Find where the given text appears and provide that cell's center as (x, y) coordinate. 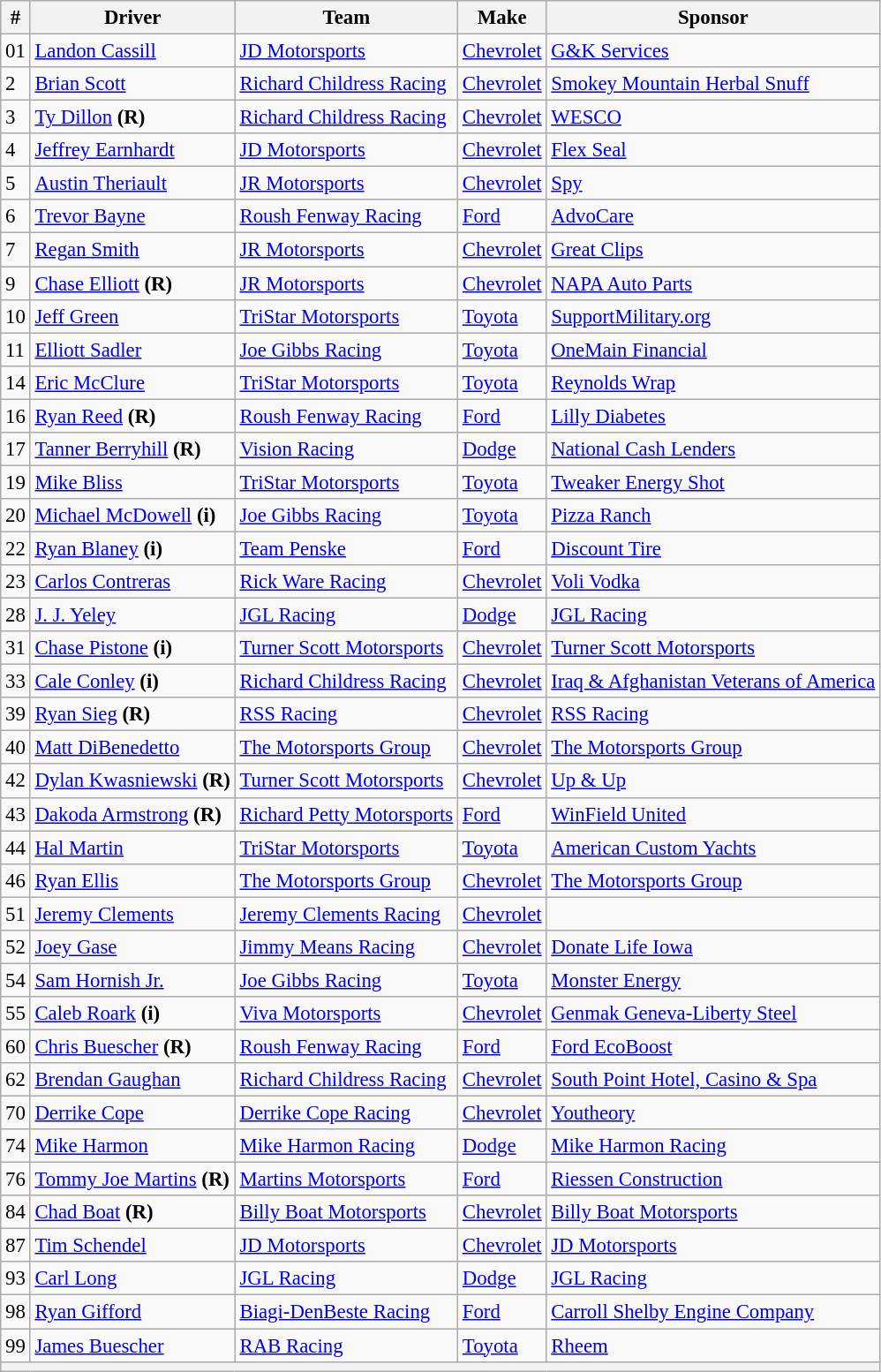
Dakoda Armstrong (R) (132, 814)
Iraq & Afghanistan Veterans of America (713, 682)
Ryan Ellis (132, 880)
84 (16, 1212)
42 (16, 781)
Joey Gase (132, 947)
Ryan Sieg (R) (132, 714)
Trevor Bayne (132, 216)
Smokey Mountain Herbal Snuff (713, 84)
Hal Martin (132, 848)
AdvoCare (713, 216)
Tim Schendel (132, 1246)
Jeffrey Earnhardt (132, 150)
52 (16, 947)
Chad Boat (R) (132, 1212)
Ryan Blaney (i) (132, 548)
Monster Energy (713, 980)
Ty Dillon (R) (132, 117)
Martins Motorsports (346, 1180)
Richard Petty Motorsports (346, 814)
Biagi-DenBeste Racing (346, 1312)
Driver (132, 18)
Caleb Roark (i) (132, 1014)
Vision Racing (346, 449)
Donate Life Iowa (713, 947)
Carlos Contreras (132, 582)
Voli Vodka (713, 582)
James Buescher (132, 1346)
Michael McDowell (i) (132, 516)
39 (16, 714)
46 (16, 880)
40 (16, 748)
Jeff Green (132, 316)
5 (16, 184)
76 (16, 1180)
Tweaker Energy Shot (713, 482)
# (16, 18)
American Custom Yachts (713, 848)
11 (16, 350)
55 (16, 1014)
Chase Elliott (R) (132, 283)
Lilly Diabetes (713, 416)
4 (16, 150)
23 (16, 582)
Ryan Gifford (132, 1312)
74 (16, 1146)
South Point Hotel, Casino & Spa (713, 1080)
7 (16, 250)
Austin Theriault (132, 184)
14 (16, 382)
Genmak Geneva-Liberty Steel (713, 1014)
Great Clips (713, 250)
Pizza Ranch (713, 516)
51 (16, 914)
Make (502, 18)
Tommy Joe Martins (R) (132, 1180)
Ford EcoBoost (713, 1046)
9 (16, 283)
Ryan Reed (R) (132, 416)
Up & Up (713, 781)
20 (16, 516)
33 (16, 682)
Rick Ware Racing (346, 582)
22 (16, 548)
Tanner Berryhill (R) (132, 449)
Sam Hornish Jr. (132, 980)
10 (16, 316)
99 (16, 1346)
Carl Long (132, 1279)
Derrike Cope (132, 1113)
Derrike Cope Racing (346, 1113)
Eric McClure (132, 382)
NAPA Auto Parts (713, 283)
National Cash Lenders (713, 449)
01 (16, 51)
16 (16, 416)
3 (16, 117)
Discount Tire (713, 548)
Elliott Sadler (132, 350)
Youtheory (713, 1113)
Jeremy Clements Racing (346, 914)
Regan Smith (132, 250)
Jimmy Means Racing (346, 947)
Jeremy Clements (132, 914)
Cale Conley (i) (132, 682)
Landon Cassill (132, 51)
44 (16, 848)
Dylan Kwasniewski (R) (132, 781)
SupportMilitary.org (713, 316)
87 (16, 1246)
70 (16, 1113)
Matt DiBenedetto (132, 748)
Flex Seal (713, 150)
Chris Buescher (R) (132, 1046)
WinField United (713, 814)
Carroll Shelby Engine Company (713, 1312)
93 (16, 1279)
Team (346, 18)
Mike Harmon (132, 1146)
Sponsor (713, 18)
98 (16, 1312)
Mike Bliss (132, 482)
OneMain Financial (713, 350)
60 (16, 1046)
Brendan Gaughan (132, 1080)
Rheem (713, 1346)
Riessen Construction (713, 1180)
2 (16, 84)
54 (16, 980)
J. J. Yeley (132, 615)
43 (16, 814)
Viva Motorsports (346, 1014)
WESCO (713, 117)
62 (16, 1080)
31 (16, 648)
Chase Pistone (i) (132, 648)
19 (16, 482)
28 (16, 615)
6 (16, 216)
Team Penske (346, 548)
G&K Services (713, 51)
RAB Racing (346, 1346)
Spy (713, 184)
Brian Scott (132, 84)
Reynolds Wrap (713, 382)
17 (16, 449)
